For the text-containing cell, return its midpoint in (x, y) coordinate format. 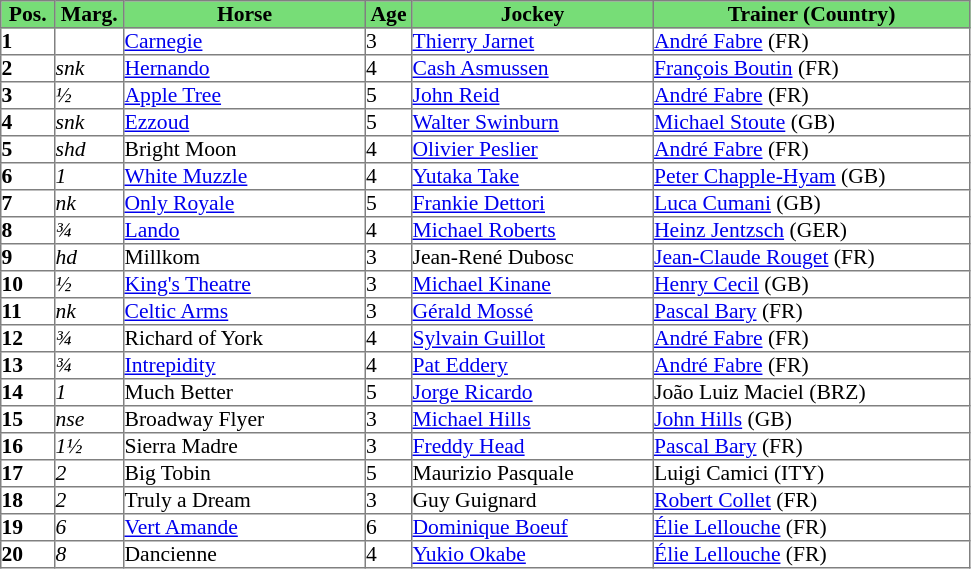
Yutaka Take (533, 176)
Apple Tree (245, 96)
Walter Swinburn (533, 122)
Pat Eddery (533, 366)
hd (90, 258)
Dancienne (245, 554)
Gérald Mossé (533, 312)
Jean-René Dubosc (533, 258)
shd (90, 150)
19 (28, 528)
Freddy Head (533, 446)
Pos. (28, 14)
White Muzzle (245, 176)
Age (388, 14)
Heinz Jentzsch (GER) (811, 230)
Horse (245, 14)
Much Better (245, 392)
Jean-Claude Rouget (FR) (811, 258)
17 (28, 474)
Cash Asmussen (533, 68)
John Reid (533, 96)
Richard of York (245, 338)
Luca Cumani (GB) (811, 204)
11 (28, 312)
Jorge Ricardo (533, 392)
Michael Kinane (533, 284)
Peter Chapple-Hyam (GB) (811, 176)
João Luiz Maciel (BRZ) (811, 392)
Thierry Jarnet (533, 42)
King's Theatre (245, 284)
15 (28, 420)
Robert Collet (FR) (811, 500)
Broadway Flyer (245, 420)
7 (28, 204)
Celtic Arms (245, 312)
Trainer (Country) (811, 14)
Henry Cecil (GB) (811, 284)
Carnegie (245, 42)
10 (28, 284)
Sierra Madre (245, 446)
16 (28, 446)
9 (28, 258)
Ezzoud (245, 122)
Intrepidity (245, 366)
Only Royale (245, 204)
12 (28, 338)
Michael Hills (533, 420)
Marg. (90, 14)
Yukio Okabe (533, 554)
Millkom (245, 258)
Jockey (533, 14)
John Hills (GB) (811, 420)
Olivier Peslier (533, 150)
Hernando (245, 68)
François Boutin (FR) (811, 68)
Guy Guignard (533, 500)
Dominique Boeuf (533, 528)
13 (28, 366)
Vert Amande (245, 528)
Maurizio Pasquale (533, 474)
Luigi Camici (ITY) (811, 474)
Sylvain Guillot (533, 338)
Big Tobin (245, 474)
Bright Moon (245, 150)
Michael Roberts (533, 230)
Lando (245, 230)
Michael Stoute (GB) (811, 122)
20 (28, 554)
Truly a Dream (245, 500)
14 (28, 392)
18 (28, 500)
nse (90, 420)
Frankie Dettori (533, 204)
1½ (90, 446)
